Return the [x, y] coordinate for the center point of the cell that contains the specified text.  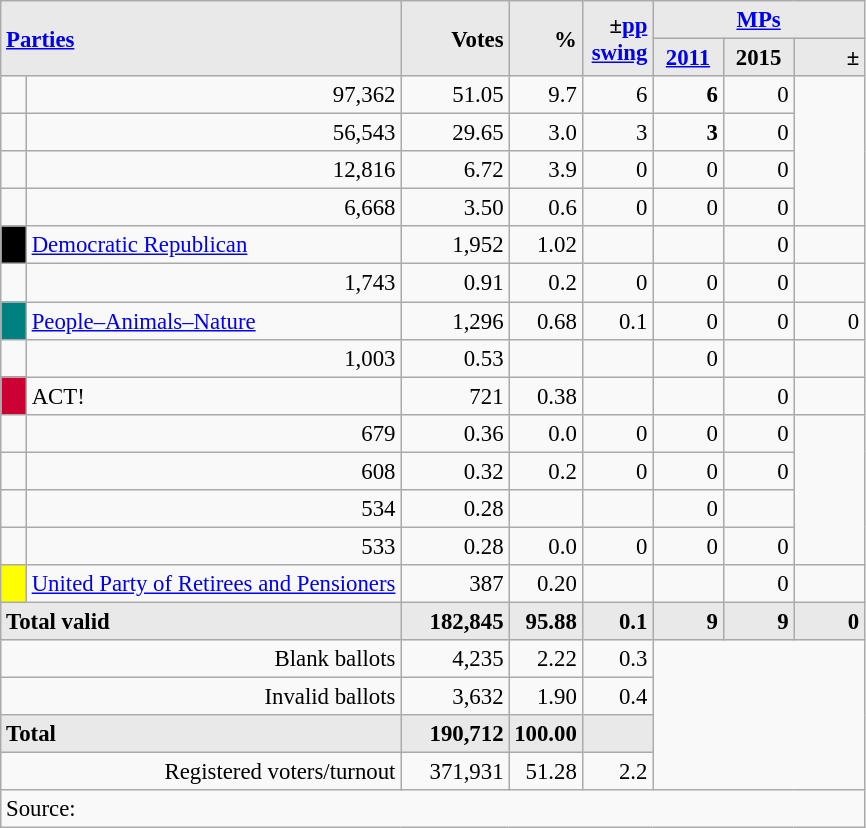
12,816 [213, 170]
0.32 [455, 471]
534 [213, 509]
1,743 [213, 283]
6.72 [455, 170]
29.65 [455, 133]
Total valid [201, 621]
721 [455, 396]
± [830, 58]
United Party of Retirees and Pensioners [213, 584]
3.0 [546, 133]
97,362 [213, 95]
2.2 [618, 772]
95.88 [546, 621]
0.36 [455, 433]
Blank ballots [201, 659]
0.91 [455, 283]
533 [213, 546]
0.4 [618, 697]
0.20 [546, 584]
2011 [688, 58]
6,668 [213, 208]
% [546, 38]
Parties [201, 38]
100.00 [546, 734]
Source: [433, 809]
±pp swing [618, 38]
1.02 [546, 245]
Total [201, 734]
371,931 [455, 772]
People–Animals–Nature [213, 321]
ACT! [213, 396]
51.05 [455, 95]
679 [213, 433]
3.9 [546, 170]
9.7 [546, 95]
2015 [758, 58]
56,543 [213, 133]
51.28 [546, 772]
1,952 [455, 245]
190,712 [455, 734]
3.50 [455, 208]
0.3 [618, 659]
Invalid ballots [201, 697]
182,845 [455, 621]
608 [213, 471]
4,235 [455, 659]
MPs [759, 20]
1,003 [213, 358]
0.68 [546, 321]
2.22 [546, 659]
0.53 [455, 358]
Votes [455, 38]
1.90 [546, 697]
387 [455, 584]
1,296 [455, 321]
Democratic Republican [213, 245]
0.38 [546, 396]
0.6 [546, 208]
Registered voters/turnout [201, 772]
3,632 [455, 697]
